Locate the cell with the specified text and output its (X, Y) center coordinate. 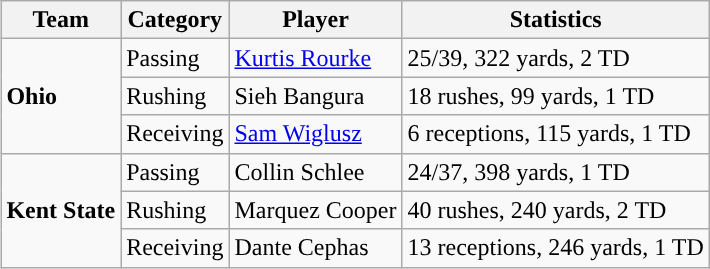
40 rushes, 240 yards, 2 TD (556, 210)
Collin Schlee (316, 172)
Sam Wiglusz (316, 134)
Ohio (61, 96)
24/37, 398 yards, 1 TD (556, 172)
Statistics (556, 20)
Category (175, 20)
Marquez Cooper (316, 210)
Player (316, 20)
25/39, 322 yards, 2 TD (556, 58)
18 rushes, 99 yards, 1 TD (556, 96)
13 receptions, 246 yards, 1 TD (556, 248)
Kurtis Rourke (316, 58)
Sieh Bangura (316, 96)
6 receptions, 115 yards, 1 TD (556, 134)
Team (61, 20)
Dante Cephas (316, 248)
Kent State (61, 210)
